Detect which cell encompasses the target text, then output its [X, Y] center coordinate. 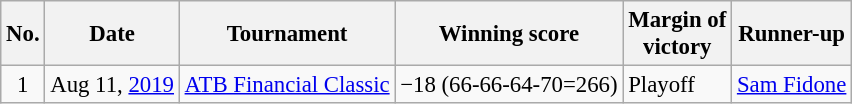
Margin ofvictory [678, 34]
Date [112, 34]
Aug 11, 2019 [112, 85]
Runner-up [792, 34]
Playoff [678, 85]
−18 (66-66-64-70=266) [509, 85]
1 [23, 85]
ATB Financial Classic [287, 85]
Sam Fidone [792, 85]
No. [23, 34]
Winning score [509, 34]
Tournament [287, 34]
